Return [X, Y] of the center of cell containing provided text 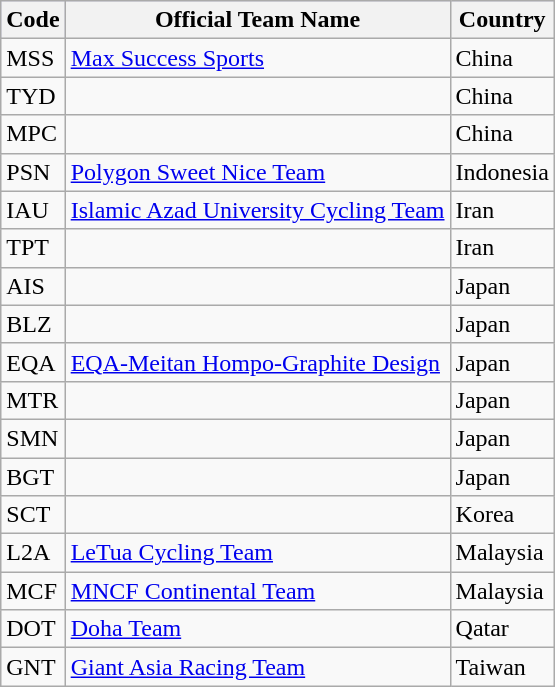
EQA [33, 362]
TYD [33, 96]
DOT [33, 629]
EQA-Meitan Hompo-Graphite Design [258, 362]
Giant Asia Racing Team [258, 667]
Country [502, 20]
MTR [33, 400]
PSN [33, 172]
SCT [33, 515]
Taiwan [502, 667]
Max Success Sports [258, 58]
TPT [33, 248]
GNT [33, 667]
SMN [33, 438]
Islamic Azad University Cycling Team [258, 210]
BGT [33, 477]
MNCF Continental Team [258, 591]
Indonesia [502, 172]
Doha Team [258, 629]
Qatar [502, 629]
IAU [33, 210]
MPC [33, 134]
LeTua Cycling Team [258, 553]
AIS [33, 286]
BLZ [33, 324]
MCF [33, 591]
Korea [502, 515]
MSS [33, 58]
Official Team Name [258, 20]
Polygon Sweet Nice Team [258, 172]
Code [33, 20]
L2A [33, 553]
